Provide the [x, y] coordinate of the cell's center where the given text is located.  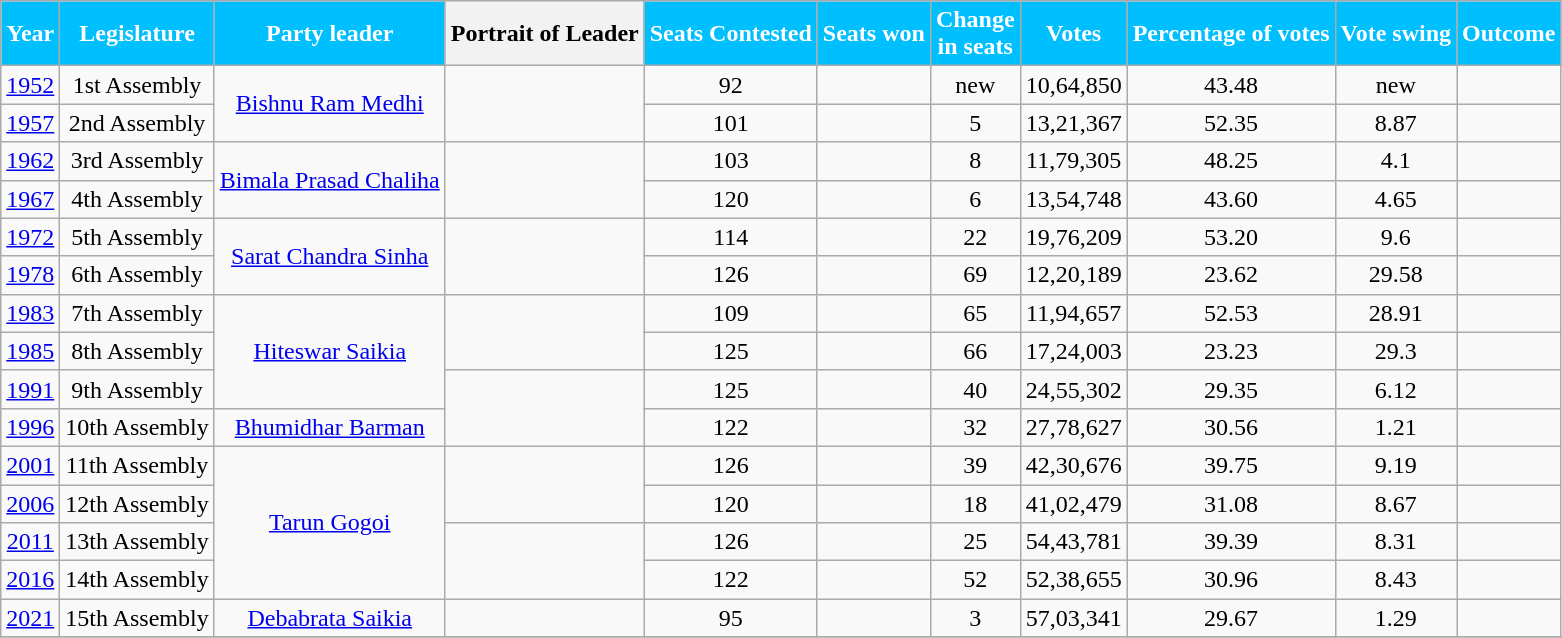
92 [730, 85]
Changein seats [975, 34]
40 [975, 389]
4.1 [1396, 161]
43.48 [1231, 85]
8.43 [1396, 580]
103 [730, 161]
39 [975, 465]
1991 [30, 389]
10th Assembly [137, 427]
5th Assembly [137, 237]
52.35 [1231, 123]
2nd Assembly [137, 123]
1978 [30, 275]
8.31 [1396, 542]
1952 [30, 85]
1.29 [1396, 618]
1996 [30, 427]
30.56 [1231, 427]
Portrait of Leader [544, 34]
95 [730, 618]
Bhumidhar Barman [330, 427]
25 [975, 542]
13,21,367 [1074, 123]
12,20,189 [1074, 275]
29.58 [1396, 275]
53.20 [1231, 237]
Party leader [330, 34]
69 [975, 275]
13,54,748 [1074, 199]
9th Assembly [137, 389]
66 [975, 351]
3rd Assembly [137, 161]
1st Assembly [137, 85]
6 [975, 199]
Debabrata Saikia [330, 618]
13th Assembly [137, 542]
23.23 [1231, 351]
Year [30, 34]
32 [975, 427]
1962 [30, 161]
Percentage of votes [1231, 34]
42,30,676 [1074, 465]
41,02,479 [1074, 503]
1985 [30, 351]
54,43,781 [1074, 542]
1.21 [1396, 427]
17,24,003 [1074, 351]
Legislature [137, 34]
8.67 [1396, 503]
9.6 [1396, 237]
2011 [30, 542]
23.62 [1231, 275]
39.75 [1231, 465]
19,76,209 [1074, 237]
12th Assembly [137, 503]
52.53 [1231, 313]
29.67 [1231, 618]
2021 [30, 618]
114 [730, 237]
65 [975, 313]
52 [975, 580]
Outcome [1509, 34]
109 [730, 313]
Bimala Prasad Chaliha [330, 180]
Vote swing [1396, 34]
4th Assembly [137, 199]
4.65 [1396, 199]
24,55,302 [1074, 389]
52,38,655 [1074, 580]
11,79,305 [1074, 161]
30.96 [1231, 580]
10,64,850 [1074, 85]
101 [730, 123]
8th Assembly [137, 351]
Seats Contested [730, 34]
8.87 [1396, 123]
29.3 [1396, 351]
1983 [30, 313]
7th Assembly [137, 313]
29.35 [1231, 389]
8 [975, 161]
Seats won [874, 34]
39.39 [1231, 542]
57,03,341 [1074, 618]
Bishnu Ram Medhi [330, 104]
9.19 [1396, 465]
1967 [30, 199]
11,94,657 [1074, 313]
3 [975, 618]
6.12 [1396, 389]
5 [975, 123]
Votes [1074, 34]
31.08 [1231, 503]
1972 [30, 237]
1957 [30, 123]
48.25 [1231, 161]
14th Assembly [137, 580]
Tarun Gogoi [330, 522]
2006 [30, 503]
Sarat Chandra Sinha [330, 256]
6th Assembly [137, 275]
18 [975, 503]
11th Assembly [137, 465]
43.60 [1231, 199]
2001 [30, 465]
27,78,627 [1074, 427]
2016 [30, 580]
15th Assembly [137, 618]
28.91 [1396, 313]
22 [975, 237]
Hiteswar Saikia [330, 351]
